Scan for the cell matching the given text and deliver its [x, y] coordinate at center. 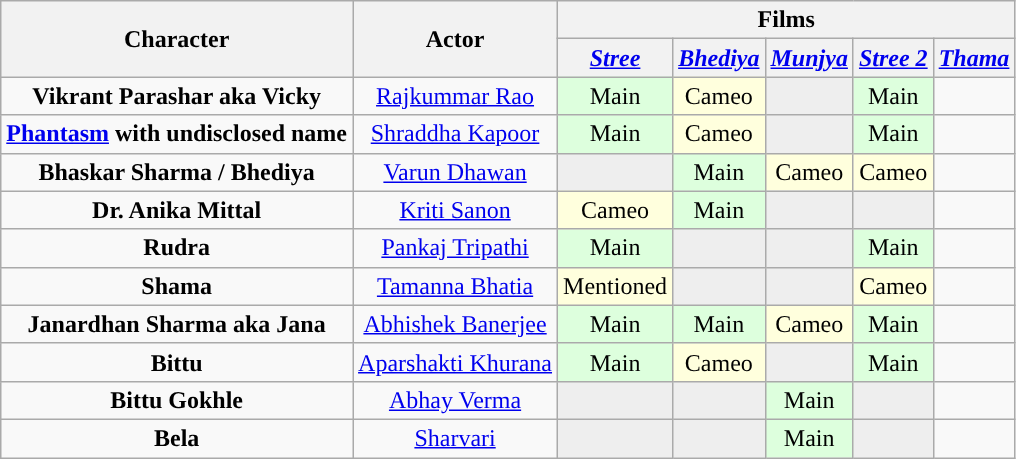
Bittu Gokhle [177, 400]
Bittu [177, 362]
Dr. Anika Mittal [177, 210]
Films [786, 20]
Kriti Sanon [456, 210]
Vikrant Parashar aka Vicky [177, 96]
Pankaj Tripathi [456, 248]
Bhediya [719, 58]
Rajkummar Rao [456, 96]
Bhaskar Sharma / Bhediya [177, 172]
Munjya [809, 58]
Bela [177, 438]
Varun Dhawan [456, 172]
Abhay Verma [456, 400]
Stree [616, 58]
Abhishek Banerjee [456, 324]
Phantasm with undisclosed name [177, 134]
Stree 2 [893, 58]
Shraddha Kapoor [456, 134]
Shama [177, 286]
Rudra [177, 248]
Tamanna Bhatia [456, 286]
Mentioned [616, 286]
Aparshakti Khurana [456, 362]
Actor [456, 39]
Janardhan Sharma aka Jana [177, 324]
Sharvari [456, 438]
Character [177, 39]
Thama [974, 58]
